Capture the cell that displays the provided text and extract its (X, Y) central coordinate. 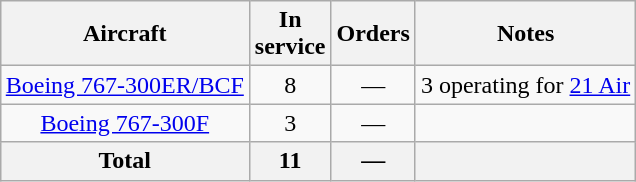
8 (290, 85)
11 (290, 161)
3 (290, 123)
Orders (373, 34)
Total (124, 161)
Boeing 767-300ER/BCF (124, 85)
In service (290, 34)
Boeing 767-300F (124, 123)
Aircraft (124, 34)
3 operating for 21 Air (525, 85)
Notes (525, 34)
